Determine the [X, Y] coordinate at the center of the cell enclosing the given text.  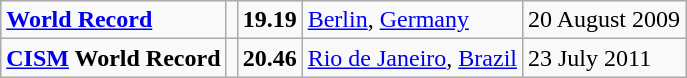
20 August 2009 [604, 20]
19.19 [270, 20]
20.46 [270, 58]
23 July 2011 [604, 58]
World Record [114, 20]
Berlin, Germany [412, 20]
Rio de Janeiro, Brazil [412, 58]
CISM World Record [114, 58]
